Provide the [x, y] coordinate of the cell's center where the given text is located.  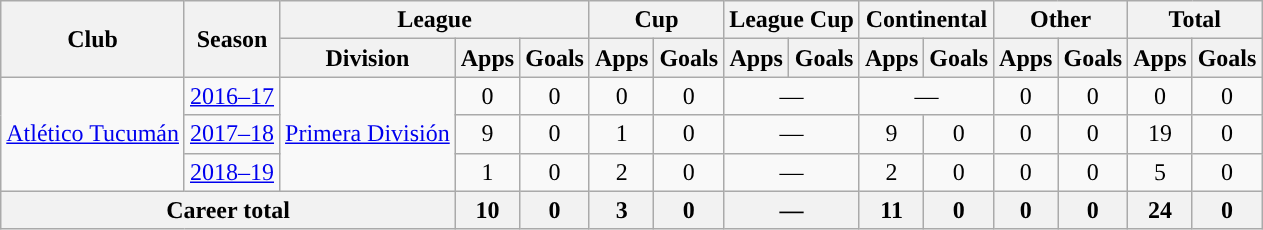
Other [1061, 20]
2017–18 [232, 134]
11 [891, 210]
Primera División [368, 134]
10 [487, 210]
Continental [926, 20]
Total [1195, 20]
2016–17 [232, 96]
Cup [656, 20]
19 [1160, 134]
5 [1160, 172]
Division [368, 58]
League Cup [792, 20]
3 [621, 210]
2018–19 [232, 172]
Club [93, 39]
Atlético Tucumán [93, 134]
24 [1160, 210]
League [435, 20]
Career total [228, 210]
Season [232, 39]
